Scan for the cell matching the given text and deliver its (X, Y) coordinate at center. 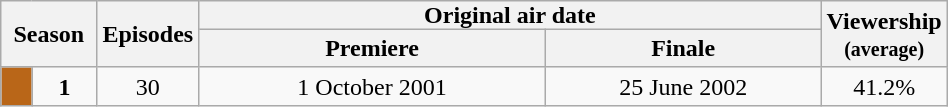
Season (49, 34)
Premiere (372, 48)
Viewership(average) (884, 34)
30 (148, 86)
Finale (683, 48)
41.2% (884, 86)
Original air date (510, 15)
25 June 2002 (683, 86)
1 (64, 86)
Episodes (148, 34)
1 October 2001 (372, 86)
